Pinpoint the cell where the given text exists, returning its [X, Y] midpoint coordinate. 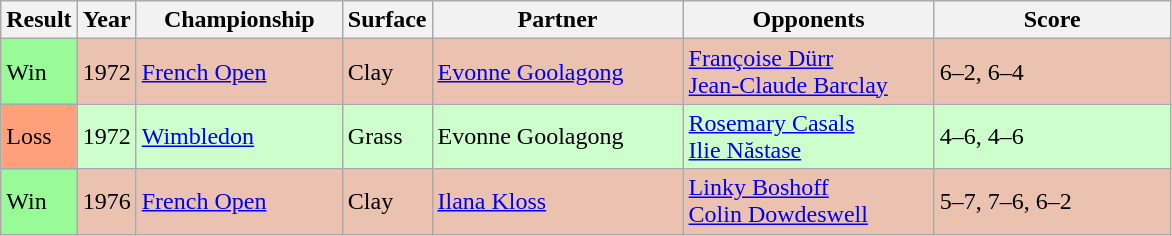
Result [39, 20]
Grass [387, 136]
Linky Boshoff Colin Dowdeswell [808, 202]
Score [1052, 20]
Françoise Dürr Jean-Claude Barclay [808, 72]
Year [106, 20]
1976 [106, 202]
Opponents [808, 20]
Championship [239, 20]
Partner [558, 20]
4–6, 4–6 [1052, 136]
Loss [39, 136]
Ilana Kloss [558, 202]
Surface [387, 20]
5–7, 7–6, 6–2 [1052, 202]
6–2, 6–4 [1052, 72]
Rosemary Casals Ilie Năstase [808, 136]
Wimbledon [239, 136]
